For the text-containing cell, return its midpoint in [X, Y] coordinate format. 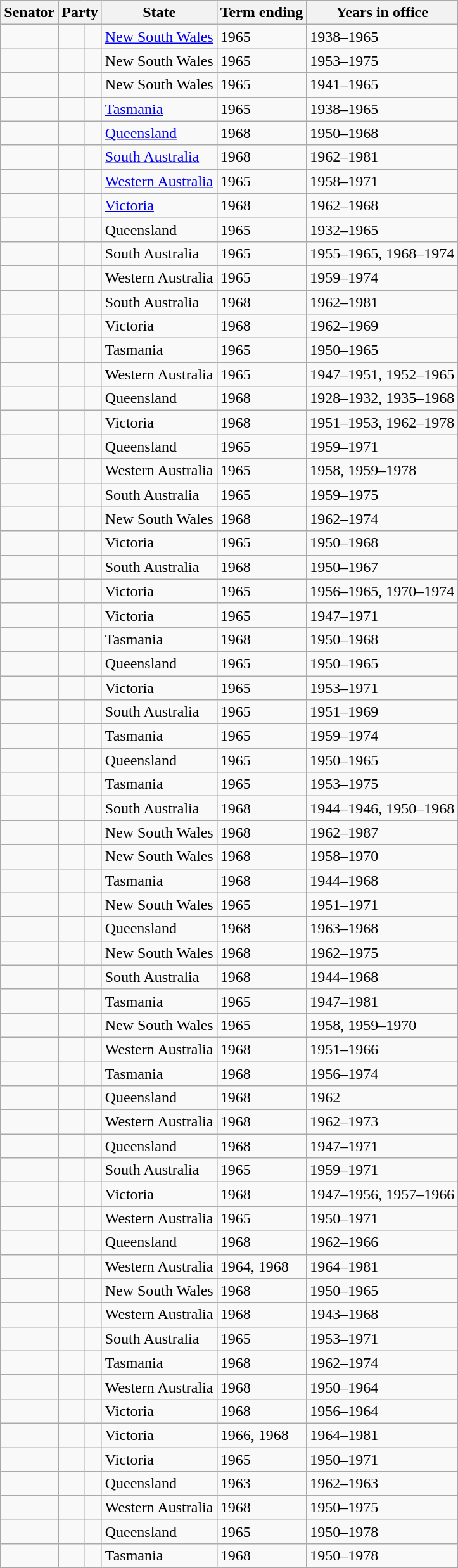
1958–1971 [383, 181]
1962–1975 [383, 953]
1928–1932, 1935–1968 [383, 398]
1947–1981 [383, 1001]
1941–1965 [383, 85]
1955–1965, 1968–1974 [383, 253]
1962–1966 [383, 1242]
1963–1968 [383, 929]
Term ending [262, 13]
1956–1974 [383, 1074]
State [159, 13]
1943–1968 [383, 1315]
1956–1964 [383, 1411]
1951–1969 [383, 712]
1962–1963 [383, 1484]
Years in office [383, 13]
1932–1965 [383, 229]
1950–1964 [383, 1387]
1958, 1959–1978 [383, 471]
1947–1951, 1952–1965 [383, 374]
1962–1968 [383, 205]
1950–1975 [383, 1508]
1958–1970 [383, 857]
1950–1967 [383, 567]
1958, 1959–1970 [383, 1025]
1962–1969 [383, 326]
1964, 1968 [262, 1266]
1966, 1968 [262, 1435]
1959–1975 [383, 495]
1962 [383, 1098]
Senator [29, 13]
1944–1946, 1950–1968 [383, 808]
1956–1965, 1970–1974 [383, 591]
1962–1973 [383, 1122]
1962–1987 [383, 832]
Party [80, 13]
1951–1971 [383, 905]
1947–1956, 1957–1966 [383, 1194]
1951–1966 [383, 1049]
1951–1953, 1962–1978 [383, 423]
1963 [262, 1484]
